Search for the cell housing the specified text and yield its [X, Y] center coordinate. 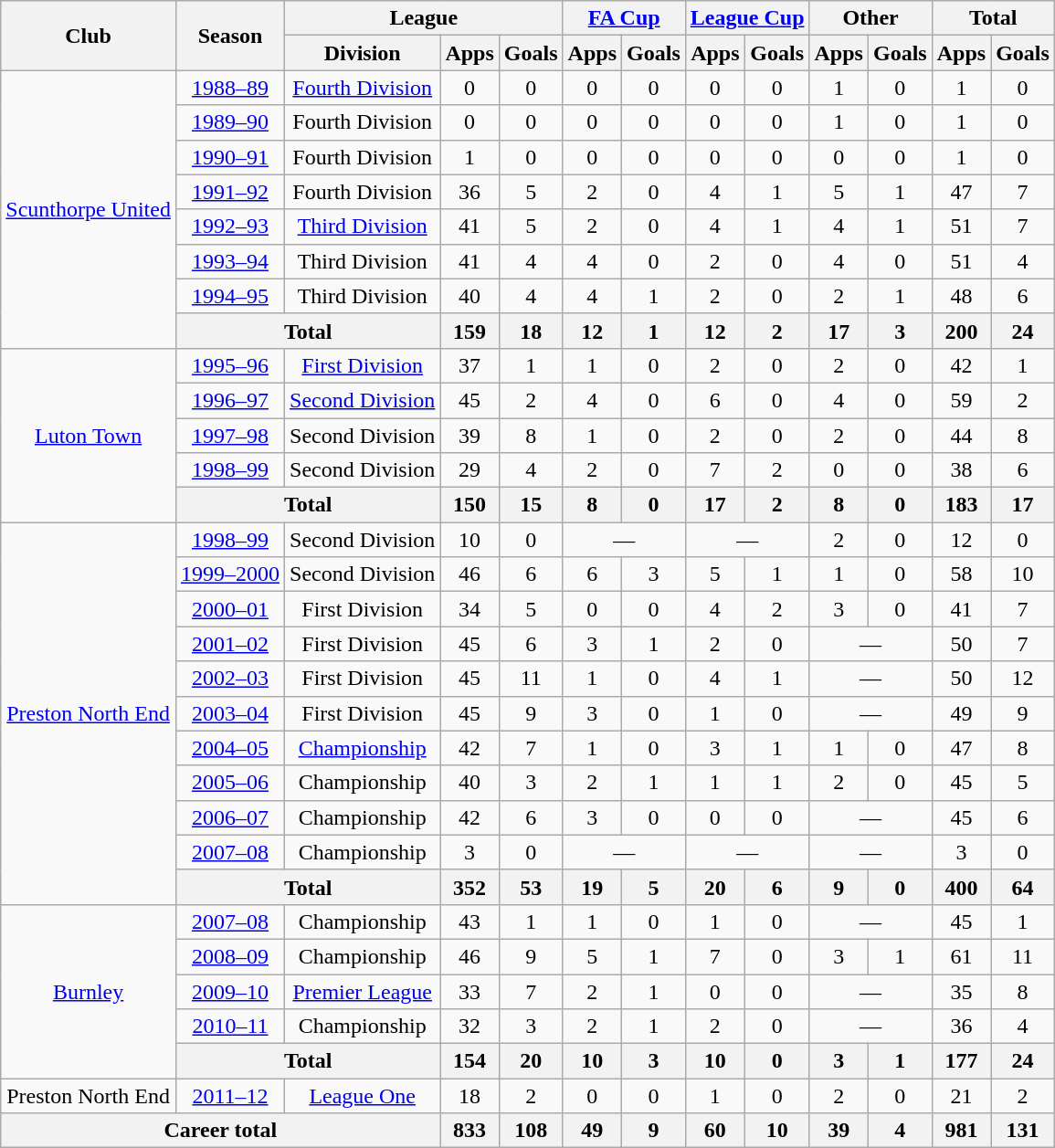
1999–2000 [230, 574]
Season [230, 36]
35 [961, 991]
2001–02 [230, 644]
Scunthorpe United [89, 209]
Premier League [363, 991]
Burnley [89, 991]
177 [961, 1061]
2009–10 [230, 991]
1991–92 [230, 192]
Luton Town [89, 435]
43 [469, 922]
21 [961, 1096]
159 [469, 331]
2004–05 [230, 748]
Club [89, 36]
60 [714, 1131]
2011–12 [230, 1096]
1997–98 [230, 436]
59 [961, 400]
Division [363, 53]
48 [961, 296]
2000–01 [230, 609]
981 [961, 1131]
34 [469, 609]
League [424, 18]
2006–07 [230, 817]
Other [870, 18]
400 [961, 887]
131 [1023, 1131]
53 [531, 887]
32 [469, 1027]
1990–91 [230, 157]
33 [469, 991]
150 [469, 505]
1994–95 [230, 296]
1996–97 [230, 400]
37 [469, 365]
183 [961, 505]
833 [469, 1131]
58 [961, 574]
2005–06 [230, 783]
1988–89 [230, 88]
FA Cup [624, 18]
64 [1023, 887]
Career total [221, 1131]
2010–11 [230, 1027]
200 [961, 331]
League One [363, 1096]
2003–04 [230, 713]
15 [531, 505]
154 [469, 1061]
44 [961, 436]
38 [961, 470]
108 [531, 1131]
2008–09 [230, 956]
1992–93 [230, 226]
29 [469, 470]
1995–96 [230, 365]
352 [469, 887]
61 [961, 956]
League Cup [747, 18]
1993–94 [230, 261]
2002–03 [230, 679]
19 [592, 887]
1989–90 [230, 122]
